Output the [X, Y] coordinate of the center of the cell containing the given text.  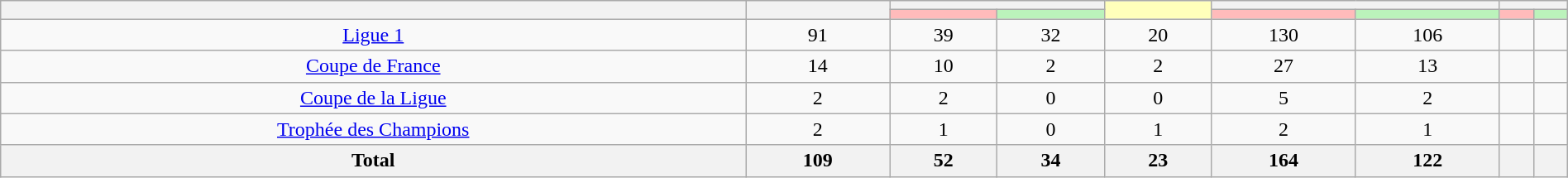
10 [944, 66]
32 [1051, 35]
Coupe de la Ligue [374, 98]
13 [1427, 66]
20 [1158, 35]
122 [1427, 161]
164 [1284, 161]
106 [1427, 35]
5 [1284, 98]
52 [944, 161]
130 [1284, 35]
Ligue 1 [374, 35]
27 [1284, 66]
23 [1158, 161]
Coupe de France [374, 66]
14 [818, 66]
91 [818, 35]
Total [374, 161]
34 [1051, 161]
Trophée des Champions [374, 129]
39 [944, 35]
109 [818, 161]
